Output the (x, y) coordinate of the center of the cell containing the given text.  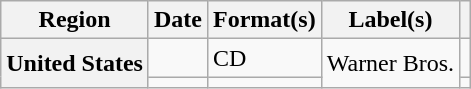
Date (178, 20)
United States (75, 64)
Warner Bros. (390, 64)
CD (265, 58)
Region (75, 20)
Label(s) (390, 20)
Format(s) (265, 20)
